Provide the [X, Y] coordinate of the cell's center where the given text is located.  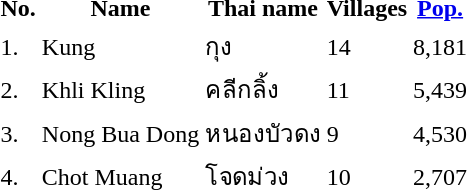
Nong Bua Dong [120, 133]
Kung [120, 46]
9 [366, 133]
กุง [263, 46]
14 [366, 46]
คลีกลิ้ง [263, 90]
หนองบัวดง [263, 133]
11 [366, 90]
Khli Kling [120, 90]
